Output the [X, Y] coordinate of the center of the cell containing the given text.  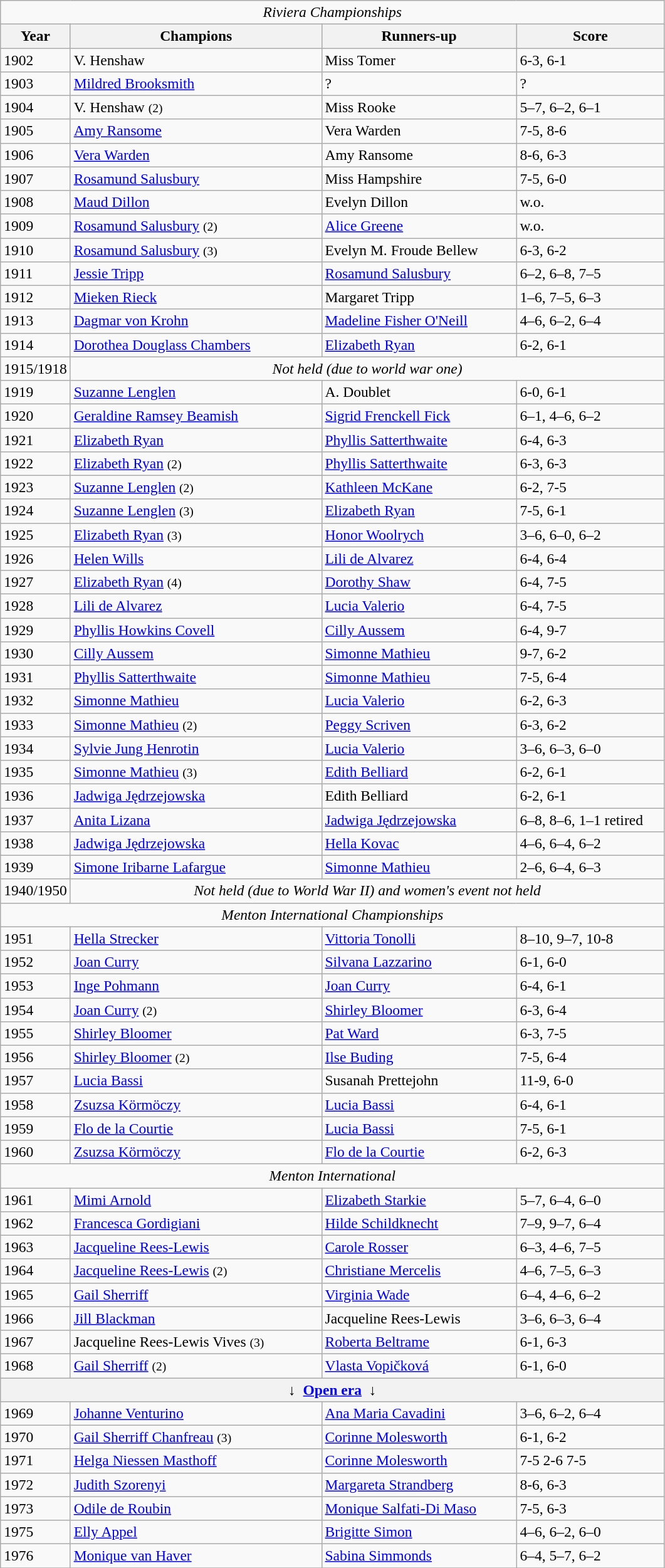
Monique Salfati-Di Maso [419, 1508]
Kathleen McKane [419, 487]
1940/1950 [35, 891]
Gail Sherriff (2) [196, 1365]
Jill Blackman [196, 1318]
1933 [35, 725]
Miss Hampshire [419, 179]
Mieken Rieck [196, 297]
3–6, 6–3, 6–0 [590, 749]
Joan Curry (2) [196, 1009]
6-3, 7-5 [590, 1033]
Honor Woolrych [419, 535]
Simonne Mathieu (2) [196, 725]
1957 [35, 1081]
Elizabeth Ryan (4) [196, 582]
V. Henshaw [196, 60]
Sabina Simmonds [419, 1555]
1951 [35, 939]
1969 [35, 1413]
1964 [35, 1271]
Pat Ward [419, 1033]
1907 [35, 179]
1910 [35, 250]
↓ Open era ↓ [332, 1389]
Suzanne Lenglen [196, 392]
Miss Tomer [419, 60]
Francesca Gordigiani [196, 1223]
1963 [35, 1247]
1962 [35, 1223]
5–7, 6–4, 6–0 [590, 1199]
Jessie Tripp [196, 273]
Simone Iribarne Lafargue [196, 867]
Rosamund Salusbury (2) [196, 226]
Evelyn Dillon [419, 202]
Elizabeth Ryan (2) [196, 463]
1952 [35, 962]
Suzanne Lenglen (2) [196, 487]
1966 [35, 1318]
1912 [35, 297]
1929 [35, 629]
Shirley Bloomer (2) [196, 1057]
Ilse Buding [419, 1057]
Margaret Tripp [419, 297]
7–9, 9–7, 6–4 [590, 1223]
4–6, 7–5, 6–3 [590, 1271]
Hilde Schildknecht [419, 1223]
6-4, 6-3 [590, 439]
Elizabeth Starkie [419, 1199]
Sylvie Jung Henrotin [196, 749]
Elizabeth Ryan (3) [196, 535]
Hella Strecker [196, 939]
1939 [35, 867]
Dagmar von Krohn [196, 321]
1902 [35, 60]
1927 [35, 582]
3–6, 6–3, 6–4 [590, 1318]
8–10, 9–7, 10-8 [590, 939]
1967 [35, 1342]
4–6, 6–2, 6–4 [590, 321]
Jacqueline Rees-Lewis (2) [196, 1271]
Madeline Fisher O'Neill [419, 321]
6-1, 6-3 [590, 1342]
7-5, 6-3 [590, 1508]
1953 [35, 986]
Not held (due to World War II) and women's event not held [367, 891]
Brigitte Simon [419, 1532]
6-3, 6-1 [590, 60]
Christiane Mercelis [419, 1271]
7-5, 6-0 [590, 179]
Anita Lizana [196, 819]
Silvana Lazzarino [419, 962]
Johanne Venturino [196, 1413]
1958 [35, 1105]
1965 [35, 1295]
Phyllis Howkins Covell [196, 629]
1914 [35, 345]
Alice Greene [419, 226]
Virginia Wade [419, 1295]
1936 [35, 796]
Score [590, 36]
1935 [35, 772]
1971 [35, 1461]
1924 [35, 511]
1906 [35, 155]
Peggy Scriven [419, 725]
1913 [35, 321]
Inge Pohmann [196, 986]
1932 [35, 701]
Vittoria Tonolli [419, 939]
1972 [35, 1485]
Menton International Championships [332, 915]
6–1, 4–6, 6–2 [590, 416]
Sigrid Frenckell Fick [419, 416]
1954 [35, 1009]
Mildred Brooksmith [196, 83]
Gail Sherriff [196, 1295]
11-9, 6-0 [590, 1081]
1922 [35, 463]
1908 [35, 202]
Dorothy Shaw [419, 582]
Simonne Mathieu (3) [196, 772]
1959 [35, 1129]
1960 [35, 1152]
1961 [35, 1199]
6–8, 8–6, 1–1 retired [590, 819]
Dorothea Douglass Chambers [196, 345]
1930 [35, 653]
7-5 2-6 7-5 [590, 1461]
3–6, 6–0, 6–2 [590, 535]
1938 [35, 843]
1926 [35, 559]
6-2, 7-5 [590, 487]
2–6, 6–4, 6–3 [590, 867]
Year [35, 36]
4–6, 6–4, 6–2 [590, 843]
Elly Appel [196, 1532]
1904 [35, 107]
Suzanne Lenglen (3) [196, 511]
1973 [35, 1508]
Menton International [332, 1176]
1975 [35, 1532]
1923 [35, 487]
1928 [35, 606]
Judith Szorenyi [196, 1485]
Ana Maria Cavadini [419, 1413]
A. Doublet [419, 392]
Roberta Beltrame [419, 1342]
Rosamund Salusbury (3) [196, 250]
Evelyn M. Froude Bellew [419, 250]
6-1, 6-2 [590, 1437]
1976 [35, 1555]
1955 [35, 1033]
Riviera Championships [332, 12]
6-4, 9-7 [590, 629]
6–2, 6–8, 7–5 [590, 273]
Not held (due to world war one) [367, 369]
1919 [35, 392]
6–3, 4–6, 7–5 [590, 1247]
1921 [35, 439]
6-3, 6-3 [590, 463]
Carole Rosser [419, 1247]
1920 [35, 416]
Margareta Strandberg [419, 1485]
Monique van Haver [196, 1555]
Jacqueline Rees-Lewis Vives (3) [196, 1342]
1968 [35, 1365]
1915/1918 [35, 369]
Helga Niessen Masthoff [196, 1461]
Vlasta Vopičková [419, 1365]
4–6, 6–2, 6–0 [590, 1532]
1925 [35, 535]
1–6, 7–5, 6–3 [590, 297]
1937 [35, 819]
1903 [35, 83]
Miss Rooke [419, 107]
1909 [35, 226]
1934 [35, 749]
1905 [35, 131]
Mimi Arnold [196, 1199]
Helen Wills [196, 559]
6–4, 4–6, 6–2 [590, 1295]
Champions [196, 36]
9-7, 6-2 [590, 653]
7-5, 8-6 [590, 131]
6-3, 6-4 [590, 1009]
1970 [35, 1437]
3–6, 6–2, 6–4 [590, 1413]
Odile de Roubin [196, 1508]
Hella Kovac [419, 843]
Runners-up [419, 36]
Gail Sherriff Chanfreau (3) [196, 1437]
6-4, 6-4 [590, 559]
1911 [35, 273]
5–7, 6–2, 6–1 [590, 107]
Maud Dillon [196, 202]
1931 [35, 677]
Geraldine Ramsey Beamish [196, 416]
6-0, 6-1 [590, 392]
V. Henshaw (2) [196, 107]
6–4, 5–7, 6–2 [590, 1555]
1956 [35, 1057]
Susanah Prettejohn [419, 1081]
